Capture the cell that displays the provided text and extract its [X, Y] central coordinate. 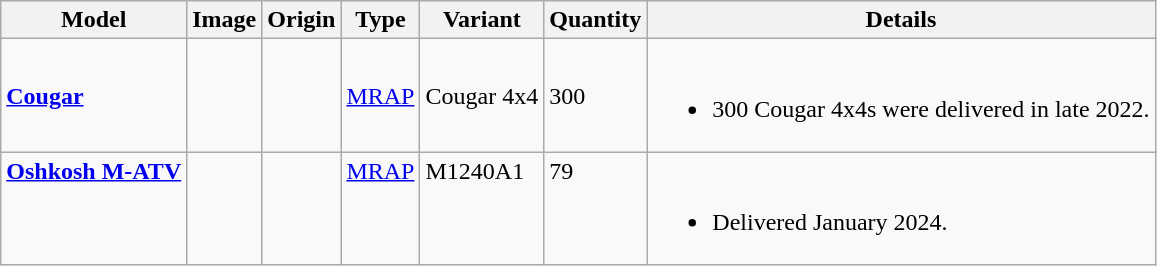
Cougar [94, 96]
300 [596, 96]
Type [380, 20]
Model [94, 20]
Image [224, 20]
Quantity [596, 20]
79 [596, 208]
Oshkosh M-ATV [94, 208]
Cougar 4x4 [482, 96]
300 Cougar 4x4s were delivered in late 2022. [901, 96]
Delivered January 2024. [901, 208]
Details [901, 20]
Variant [482, 20]
M1240A1 [482, 208]
Origin [302, 20]
